Pinpoint the cell where the given text exists, returning its (x, y) midpoint coordinate. 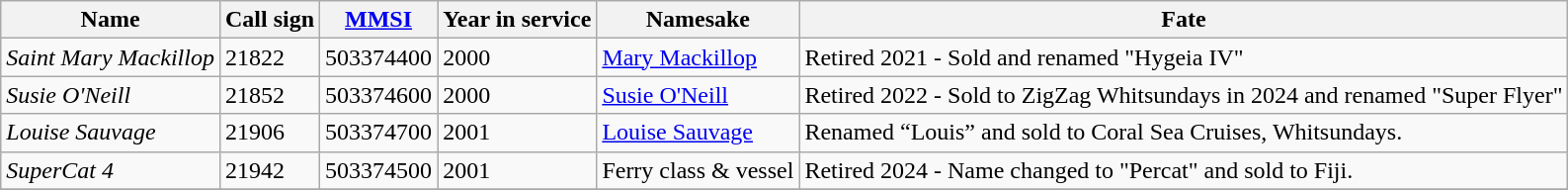
Year in service (518, 20)
Fate (1184, 20)
21906 (269, 133)
503374400 (379, 57)
503374500 (379, 170)
503374600 (379, 95)
Saint Mary Mackillop (111, 57)
Namesake (698, 20)
Mary Mackillop (698, 57)
21852 (269, 95)
Retired 2024 - Name changed to "Percat" and sold to Fiji. (1184, 170)
Call sign (269, 20)
503374700 (379, 133)
SuperCat 4 (111, 170)
Name (111, 20)
MMSI (379, 20)
21822 (269, 57)
Ferry class & vessel (698, 170)
Retired 2022 - Sold to ZigZag Whitsundays in 2024 and renamed "Super Flyer" (1184, 95)
21942 (269, 170)
Retired 2021 - Sold and renamed "Hygeia IV" (1184, 57)
Renamed “Louis” and sold to Coral Sea Cruises, Whitsundays. (1184, 133)
